Return the (x, y) coordinate for the center point of the cell that contains the specified text.  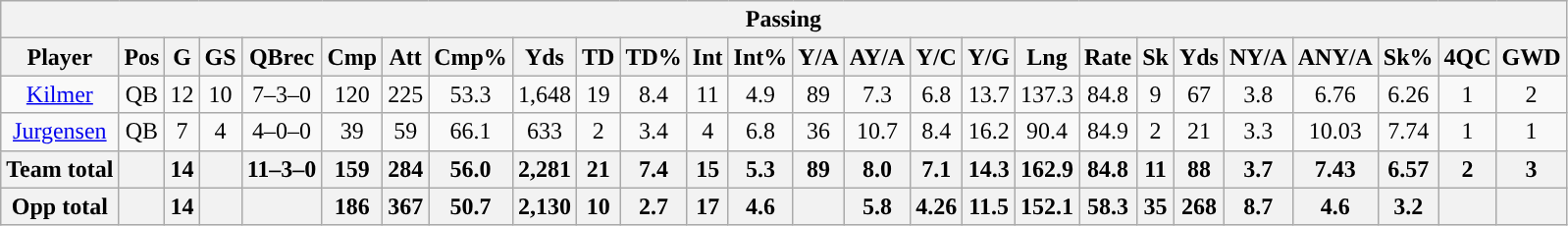
284 (406, 169)
4.9 (760, 94)
84.9 (1109, 132)
7.3 (877, 94)
ANY/A (1334, 57)
19 (598, 94)
225 (406, 94)
633 (544, 132)
159 (352, 169)
6.76 (1334, 94)
7.4 (653, 169)
G (183, 57)
7.1 (936, 169)
Int (707, 57)
7–3–0 (282, 94)
GWD (1531, 57)
Y/G (989, 57)
NY/A (1258, 57)
7.74 (1408, 132)
7.43 (1334, 169)
16.2 (989, 132)
11–3–0 (282, 169)
50.7 (471, 206)
53.3 (471, 94)
Jurgensen (60, 132)
90.4 (1048, 132)
5.8 (877, 206)
1,648 (544, 94)
67 (1199, 94)
9 (1156, 94)
3.8 (1258, 94)
137.3 (1048, 94)
Cmp (352, 57)
88 (1199, 169)
10.7 (877, 132)
152.1 (1048, 206)
4.26 (936, 206)
58.3 (1109, 206)
Rate (1109, 57)
162.9 (1048, 169)
4–0–0 (282, 132)
39 (352, 132)
Att (406, 57)
59 (406, 132)
3.3 (1258, 132)
13.7 (989, 94)
8.0 (877, 169)
3.4 (653, 132)
Kilmer (60, 94)
Y/A (818, 57)
11.5 (989, 206)
TD (598, 57)
GS (220, 57)
Player (60, 57)
Pos (141, 57)
Opp total (60, 206)
Sk% (1408, 57)
6.26 (1408, 94)
Sk (1156, 57)
Team total (60, 169)
7 (183, 132)
6.57 (1408, 169)
3 (1531, 169)
2,130 (544, 206)
Passing (783, 20)
AY/A (877, 57)
2.7 (653, 206)
3.2 (1408, 206)
8.7 (1258, 206)
Lng (1048, 57)
3.7 (1258, 169)
367 (406, 206)
56.0 (471, 169)
4QC (1468, 57)
Y/C (936, 57)
35 (1156, 206)
14.3 (989, 169)
66.1 (471, 132)
5.3 (760, 169)
36 (818, 132)
15 (707, 169)
120 (352, 94)
Cmp% (471, 57)
Int% (760, 57)
186 (352, 206)
268 (1199, 206)
QBrec (282, 57)
2,281 (544, 169)
10.03 (1334, 132)
TD% (653, 57)
17 (707, 206)
12 (183, 94)
